Scan for the cell matching the given text and deliver its [x, y] coordinate at center. 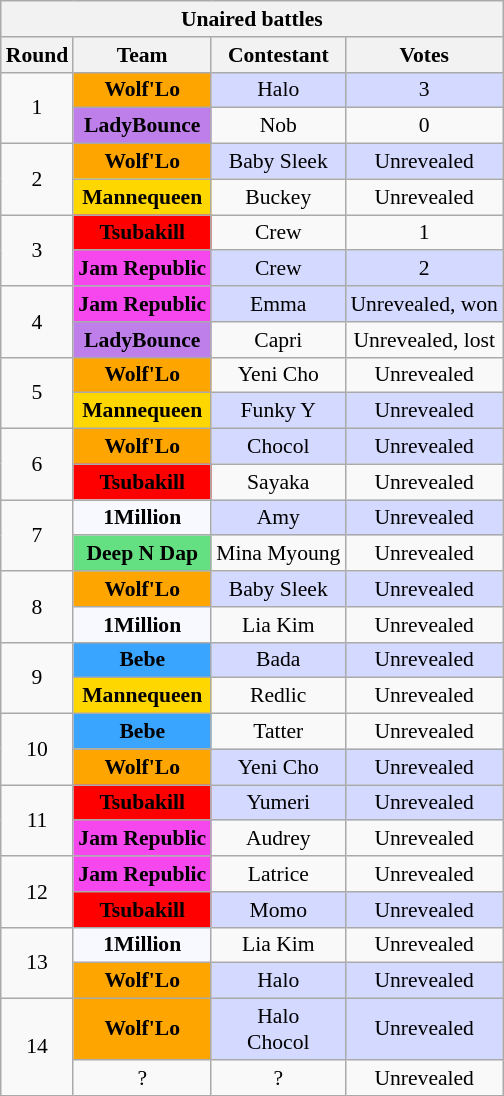
13 [38, 962]
8 [38, 606]
Capri [278, 340]
Round [38, 55]
Bada [278, 660]
12 [38, 892]
Sayaka [278, 482]
Emma [278, 304]
7 [38, 536]
Contestant [278, 55]
Momo [278, 910]
Mina Myoung [278, 554]
9 [38, 678]
Chocol [278, 447]
Redlic [278, 696]
Buckey [278, 197]
Audrey [278, 839]
11 [38, 820]
Halo Chocol [278, 1030]
Team [142, 55]
Tatter [278, 732]
Unaired battles [252, 19]
6 [38, 464]
Amy [278, 518]
Nob [278, 126]
Unrevealed, won [424, 304]
Deep N Dap [142, 554]
Latrice [278, 874]
0 [424, 126]
Unrevealed, lost [424, 340]
Votes [424, 55]
10 [38, 750]
4 [38, 322]
5 [38, 392]
Funky Y [278, 411]
14 [38, 1048]
Yumeri [278, 803]
